Detect which cell encompasses the target text, then output its (x, y) center coordinate. 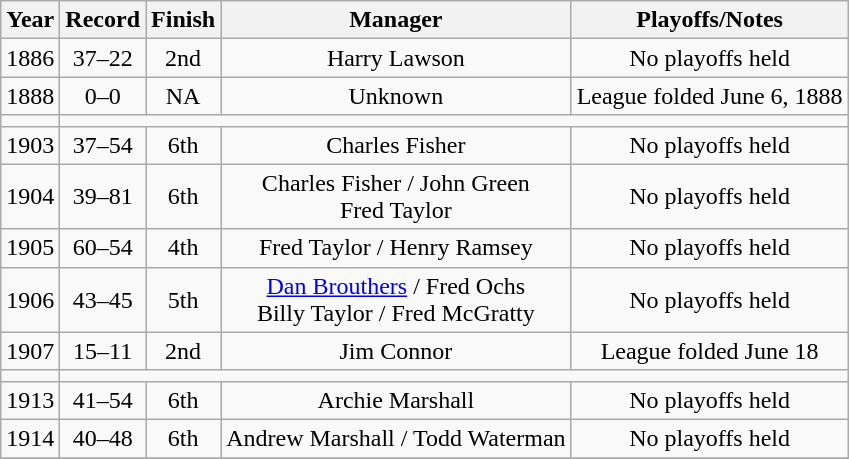
Playoffs/Notes (710, 20)
39–81 (103, 196)
Archie Marshall (396, 400)
15–11 (103, 351)
1913 (30, 400)
Unknown (396, 96)
1907 (30, 351)
1914 (30, 438)
41–54 (103, 400)
1906 (30, 300)
37–54 (103, 145)
Andrew Marshall / Todd Waterman (396, 438)
1904 (30, 196)
Jim Connor (396, 351)
0–0 (103, 96)
Charles Fisher / John Green Fred Taylor (396, 196)
Record (103, 20)
Harry Lawson (396, 58)
Year (30, 20)
NA (184, 96)
40–48 (103, 438)
43–45 (103, 300)
Charles Fisher (396, 145)
1888 (30, 96)
60–54 (103, 248)
League folded June 18 (710, 351)
Fred Taylor / Henry Ramsey (396, 248)
1905 (30, 248)
Finish (184, 20)
5th (184, 300)
4th (184, 248)
Dan Brouthers / Fred Ochs Billy Taylor / Fred McGratty (396, 300)
Manager (396, 20)
1886 (30, 58)
League folded June 6, 1888 (710, 96)
1903 (30, 145)
37–22 (103, 58)
